Extract the [x, y] coordinate from the center of the cell holding the provided text.  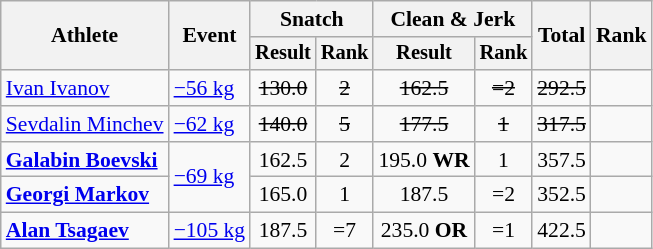
−62 kg [210, 124]
Clean & Jerk [452, 19]
Ivan Ivanov [85, 88]
195.0 WR [424, 160]
352.5 [562, 195]
5 [345, 124]
235.0 OR [424, 231]
Galabin Boevski [85, 160]
Alan Tsagaev [85, 231]
140.0 [283, 124]
=1 [504, 231]
177.5 [424, 124]
130.0 [283, 88]
292.5 [562, 88]
165.0 [283, 195]
Sevdalin Minchev [85, 124]
Snatch [312, 19]
−105 kg [210, 231]
Total [562, 36]
Event [210, 36]
−69 kg [210, 178]
357.5 [562, 160]
317.5 [562, 124]
−56 kg [210, 88]
Georgi Markov [85, 195]
422.5 [562, 231]
=7 [345, 231]
Athlete [85, 36]
